Extract the (X, Y) coordinate from the center of the cell holding the provided text.  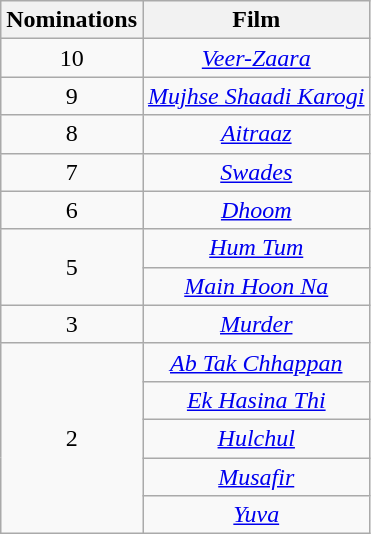
Hulchul (256, 438)
9 (72, 96)
Murder (256, 324)
7 (72, 172)
Mujhse Shaadi Karogi (256, 96)
Dhoom (256, 210)
Yuva (256, 515)
Aitraaz (256, 134)
Swades (256, 172)
6 (72, 210)
5 (72, 267)
Ek Hasina Thi (256, 400)
8 (72, 134)
Film (256, 20)
10 (72, 58)
2 (72, 438)
Veer-Zaara (256, 58)
Nominations (72, 20)
Hum Tum (256, 248)
3 (72, 324)
Main Hoon Na (256, 286)
Musafir (256, 477)
Ab Tak Chhappan (256, 362)
